Capture the cell that displays the provided text and extract its (X, Y) central coordinate. 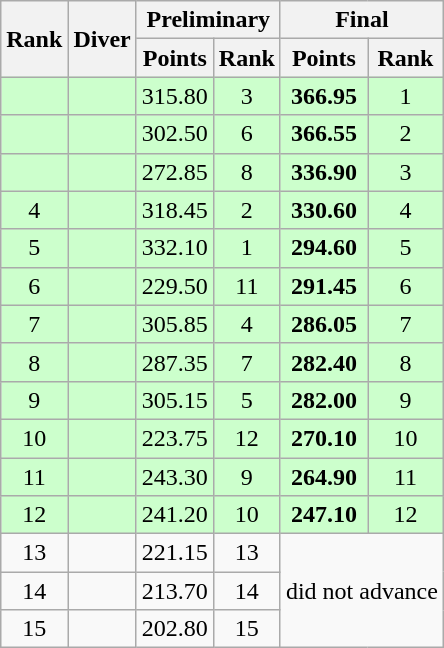
305.15 (174, 400)
318.45 (174, 210)
Diver (102, 39)
330.60 (324, 210)
294.60 (324, 248)
264.90 (324, 477)
241.20 (174, 515)
315.80 (174, 96)
366.55 (324, 134)
243.30 (174, 477)
272.85 (174, 172)
223.75 (174, 438)
Preliminary (208, 20)
247.10 (324, 515)
287.35 (174, 362)
202.80 (174, 629)
302.50 (174, 134)
291.45 (324, 286)
366.95 (324, 96)
221.15 (174, 553)
213.70 (174, 591)
Final (362, 20)
270.10 (324, 438)
332.10 (174, 248)
282.40 (324, 362)
286.05 (324, 324)
did not advance (362, 591)
305.85 (174, 324)
229.50 (174, 286)
282.00 (324, 400)
336.90 (324, 172)
